Pinpoint the cell where the given text exists, returning its (x, y) midpoint coordinate. 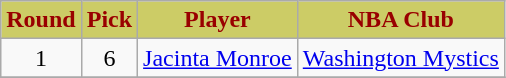
Washington Mystics (400, 58)
Player (218, 20)
Jacinta Monroe (218, 58)
1 (41, 58)
Round (41, 20)
NBA Club (400, 20)
Pick (109, 20)
6 (109, 58)
